Return (X, Y) of the center of cell containing provided text 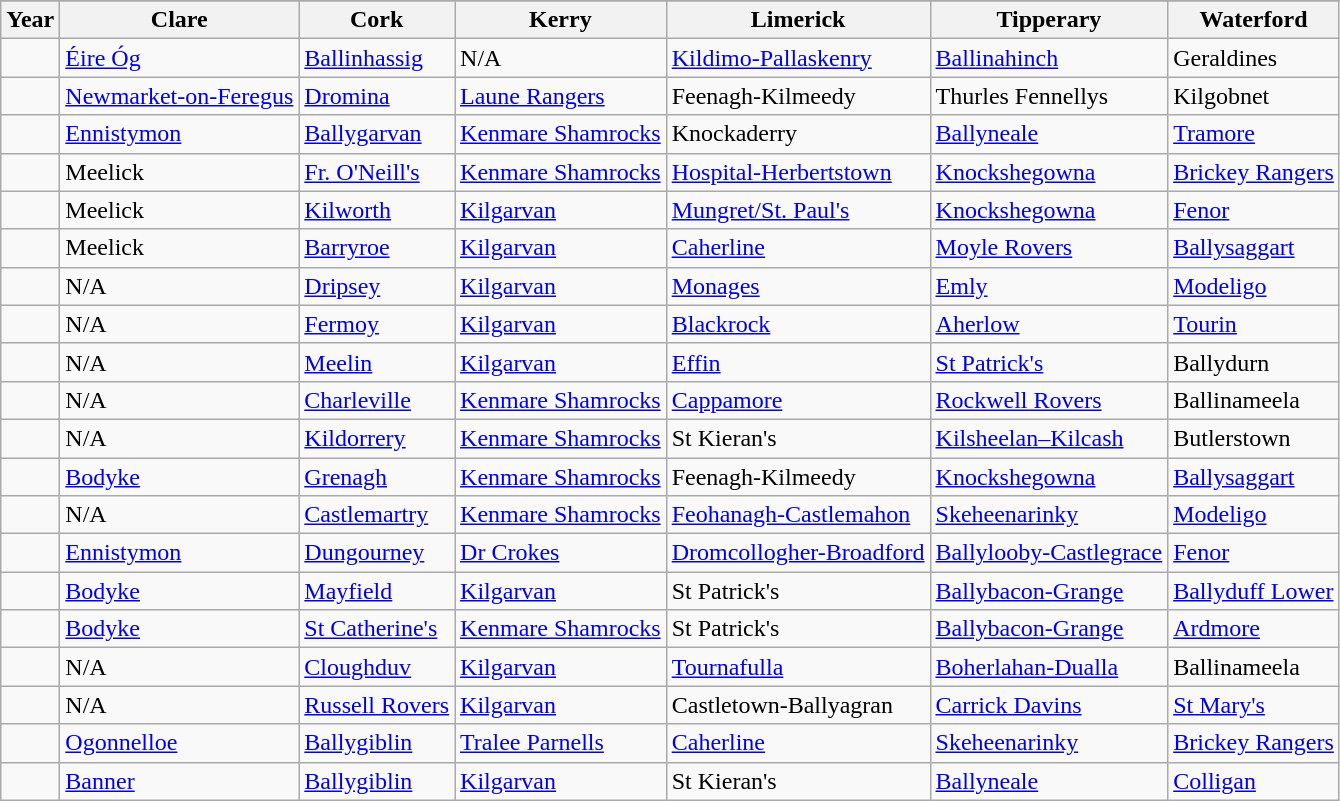
Cappamore (798, 400)
Meelin (377, 362)
Ballinhassig (377, 58)
Barryroe (377, 248)
St Mary's (1254, 705)
St Catherine's (377, 629)
Ogonnelloe (180, 743)
Cloughduv (377, 667)
Dripsey (377, 286)
Ballydurn (1254, 362)
Ballyduff Lower (1254, 591)
Kerry (561, 20)
Ballygarvan (377, 134)
Tralee Parnells (561, 743)
Charleville (377, 400)
Castletown-Ballyagran (798, 705)
Ballylooby-Castlegrace (1049, 553)
Banner (180, 781)
Thurles Fennellys (1049, 96)
Tourin (1254, 324)
Clare (180, 20)
Kilgobnet (1254, 96)
Effin (798, 362)
Monages (798, 286)
Mayfield (377, 591)
Grenagh (377, 477)
Éire Óg (180, 58)
Year (30, 20)
Tramore (1254, 134)
Limerick (798, 20)
Ardmore (1254, 629)
Waterford (1254, 20)
Ballinahinch (1049, 58)
Aherlow (1049, 324)
Feohanagh-Castlemahon (798, 515)
Russell Rovers (377, 705)
Dromcollogher-Broadford (798, 553)
Blackrock (798, 324)
Newmarket-on-Feregus (180, 96)
Kilworth (377, 210)
Hospital-Herbertstown (798, 172)
Cork (377, 20)
Boherlahan-Dualla (1049, 667)
Carrick Davins (1049, 705)
Colligan (1254, 781)
Moyle Rovers (1049, 248)
Knockaderry (798, 134)
Fr. O'Neill's (377, 172)
Castlemartry (377, 515)
Butlerstown (1254, 438)
Geraldines (1254, 58)
Kildimo-Pallaskenry (798, 58)
Laune Rangers (561, 96)
Tipperary (1049, 20)
Dungourney (377, 553)
Dromina (377, 96)
Kildorrery (377, 438)
Emly (1049, 286)
Rockwell Rovers (1049, 400)
Fermoy (377, 324)
Mungret/St. Paul's (798, 210)
Tournafulla (798, 667)
Kilsheelan–Kilcash (1049, 438)
Dr Crokes (561, 553)
